Return [x, y] of the center of cell containing provided text 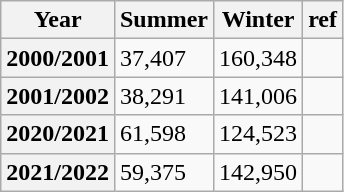
37,407 [164, 58]
2020/2021 [58, 134]
ref [323, 20]
2000/2001 [58, 58]
Winter [258, 20]
124,523 [258, 134]
Year [58, 20]
2021/2022 [58, 172]
160,348 [258, 58]
141,006 [258, 96]
59,375 [164, 172]
2001/2002 [58, 96]
61,598 [164, 134]
Summer [164, 20]
38,291 [164, 96]
142,950 [258, 172]
